From the cell containing the given text, extract its center point as [x, y] coordinate. 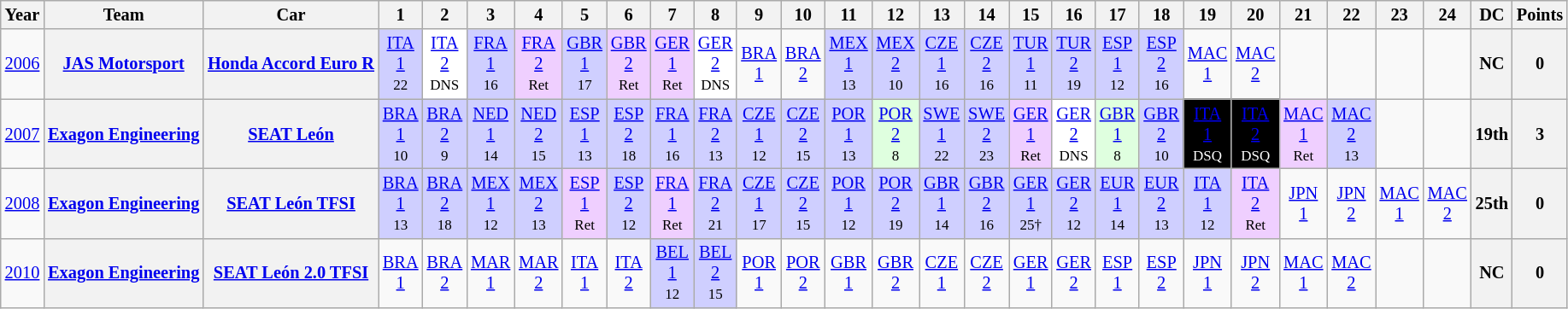
22 [1351, 15]
Year [22, 15]
POR2 [803, 273]
SWE223 [986, 134]
DC [1492, 15]
7 [672, 15]
BRA110 [401, 134]
GBR216 [986, 203]
CZE112 [759, 134]
ITA2Ret [1255, 203]
ITA122 [401, 64]
ESP2 [1161, 273]
11 [849, 15]
GBR18 [1118, 134]
MAR2 [538, 273]
ITA2DNS [444, 64]
ESP1Ret [584, 203]
GER212 [1073, 203]
CZE116 [942, 64]
POR113 [849, 134]
POR219 [896, 203]
2006 [22, 64]
15 [1031, 15]
GBR2 [896, 273]
JAS Motorsport [123, 64]
Honda Accord Euro R [291, 64]
GER2 [1073, 273]
5 [584, 15]
ITA1 [584, 273]
MEX210 [896, 64]
ITA1DSQ [1207, 134]
ESP112 [1118, 64]
GER1 [1031, 273]
SEAT León [291, 134]
MEX112 [490, 203]
2 [444, 15]
MEX113 [849, 64]
MAC1Ret [1303, 134]
FRA213 [715, 134]
POR112 [849, 203]
6 [629, 15]
ITA2 [629, 273]
ESP218 [629, 134]
FRA2Ret [538, 64]
GBR2Ret [629, 64]
MEX213 [538, 203]
POR28 [896, 134]
ESP216 [1161, 64]
CZE117 [759, 203]
9 [759, 15]
17 [1118, 15]
ESP212 [629, 203]
8 [715, 15]
19 [1207, 15]
Points [1540, 15]
ITA112 [1207, 203]
ITA2DSQ [1255, 134]
FRA1Ret [672, 203]
1 [401, 15]
19th [1492, 134]
MAR1 [490, 273]
Team [123, 15]
FRA221 [715, 203]
10 [803, 15]
12 [896, 15]
SEAT León TFSI [291, 203]
16 [1073, 15]
GBR210 [1161, 134]
14 [986, 15]
21 [1303, 15]
13 [942, 15]
GBR114 [942, 203]
NED215 [538, 134]
ESP1 [1118, 273]
MAC213 [1351, 134]
BEL112 [672, 273]
POR1 [759, 273]
20 [1255, 15]
23 [1400, 15]
EUR114 [1118, 203]
TUR219 [1073, 64]
GBR117 [584, 64]
4 [538, 15]
2010 [22, 273]
24 [1448, 15]
BRA113 [401, 203]
2007 [22, 134]
TUR111 [1031, 64]
CZE2 [986, 273]
BRA29 [444, 134]
BRA218 [444, 203]
SEAT León 2.0 TFSI [291, 273]
EUR213 [1161, 203]
GER125† [1031, 203]
GBR1 [849, 273]
18 [1161, 15]
ESP113 [584, 134]
CZE216 [986, 64]
2008 [22, 203]
BEL215 [715, 273]
SWE122 [942, 134]
25th [1492, 203]
Car [291, 15]
CZE1 [942, 273]
NED114 [490, 134]
